Search for the cell housing the specified text and yield its (x, y) center coordinate. 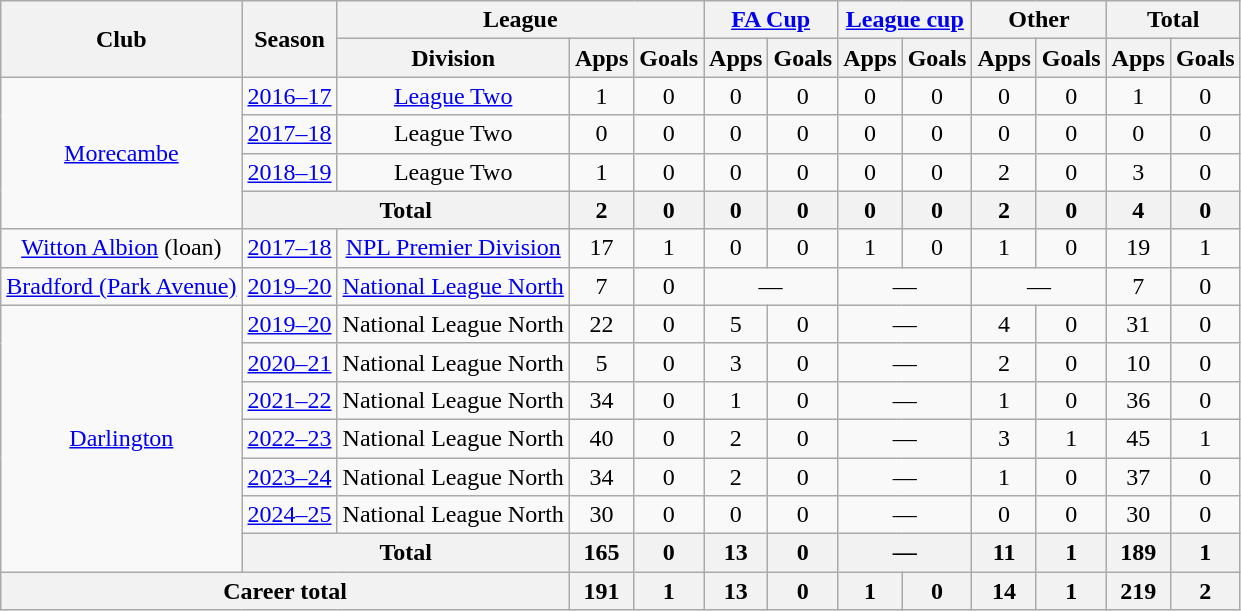
NPL Premier Division (453, 248)
Season (290, 39)
45 (1138, 438)
Witton Albion (loan) (122, 248)
10 (1138, 362)
189 (1138, 553)
165 (601, 553)
Career total (286, 591)
League cup (905, 20)
2016–17 (290, 96)
219 (1138, 591)
Other (1039, 20)
2021–22 (290, 400)
36 (1138, 400)
Club (122, 39)
FA Cup (771, 20)
11 (1004, 553)
2024–25 (290, 515)
Morecambe (122, 153)
22 (601, 324)
40 (601, 438)
League (520, 20)
2018–19 (290, 172)
Division (453, 58)
2022–23 (290, 438)
2020–21 (290, 362)
Bradford (Park Avenue) (122, 286)
17 (601, 248)
191 (601, 591)
19 (1138, 248)
31 (1138, 324)
37 (1138, 477)
Darlington (122, 438)
14 (1004, 591)
2023–24 (290, 477)
